Scan for the cell matching the given text and deliver its (x, y) coordinate at center. 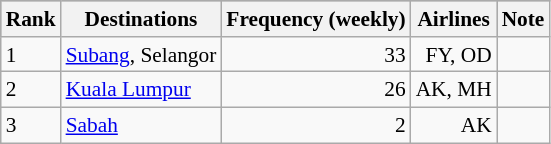
Airlines (454, 19)
3 (31, 126)
1 (31, 55)
Note (524, 19)
Frequency (weekly) (316, 19)
33 (316, 55)
Kuala Lumpur (142, 90)
26 (316, 90)
Sabah (142, 126)
Rank (31, 19)
Subang, Selangor (142, 55)
Destinations (142, 19)
AK, MH (454, 90)
FY, OD (454, 55)
AK (454, 126)
